For the text-containing cell, return its midpoint in [X, Y] coordinate format. 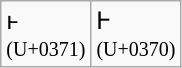
ͱ(U+0371) [46, 34]
Ͱ(U+0370) [136, 34]
